Locate the cell with the specified text and output its [X, Y] center coordinate. 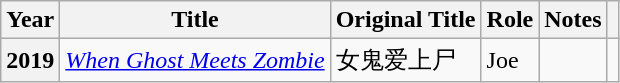
2019 [30, 60]
Notes [573, 20]
女鬼爱上尸 [406, 60]
Year [30, 20]
Joe [510, 60]
Title [195, 20]
Original Title [406, 20]
Role [510, 20]
When Ghost Meets Zombie [195, 60]
